Provide the [X, Y] coordinate of the cell's center where the given text is located.  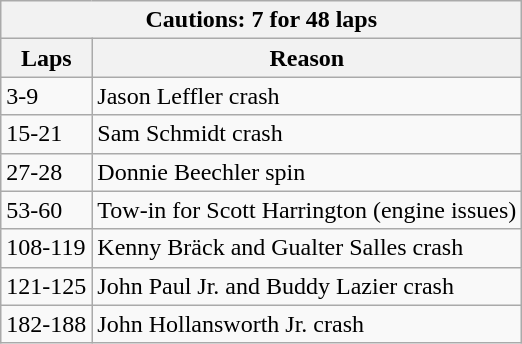
Donnie Beechler spin [307, 172]
108-119 [46, 248]
Sam Schmidt crash [307, 134]
Kenny Bräck and Gualter Salles crash [307, 248]
27-28 [46, 172]
Tow-in for Scott Harrington (engine issues) [307, 210]
John Paul Jr. and Buddy Lazier crash [307, 286]
182-188 [46, 324]
121-125 [46, 286]
Laps [46, 58]
53-60 [46, 210]
Cautions: 7 for 48 laps [262, 20]
Jason Leffler crash [307, 96]
John Hollansworth Jr. crash [307, 324]
Reason [307, 58]
15-21 [46, 134]
3-9 [46, 96]
